Detect which cell encompasses the target text, then output its [X, Y] center coordinate. 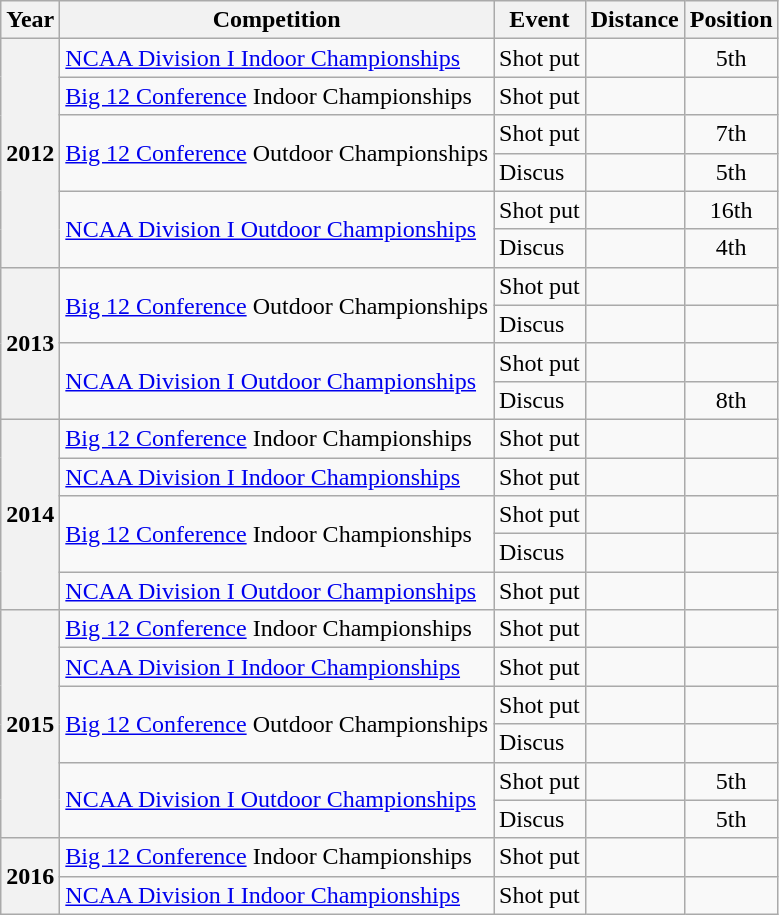
Competition [277, 20]
2013 [30, 343]
Distance [634, 20]
Year [30, 20]
Event [540, 20]
7th [731, 134]
2014 [30, 514]
Position [731, 20]
8th [731, 400]
2015 [30, 724]
4th [731, 248]
16th [731, 210]
2016 [30, 876]
2012 [30, 153]
